Detect which cell encompasses the target text, then output its (x, y) center coordinate. 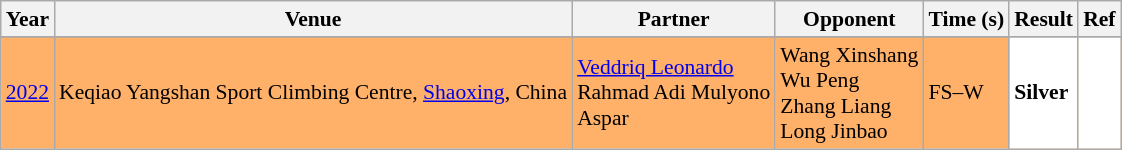
Partner (674, 19)
Ref (1099, 19)
Time (s) (966, 19)
Year (28, 19)
2022 (28, 93)
Venue (313, 19)
Keqiao Yangshan Sport Climbing Centre, Shaoxing, China (313, 93)
Opponent (849, 19)
FS–W (966, 93)
Veddriq Leonardo Rahmad Adi Mulyono Aspar (674, 93)
Silver (1044, 93)
Result (1044, 19)
Wang Xinshang Wu Peng Zhang Liang Long Jinbao (849, 93)
